Locate the cell with the specified text and output its [X, Y] center coordinate. 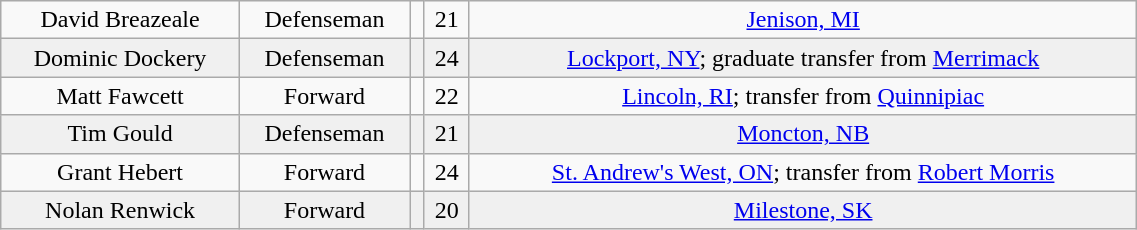
Grant Hebert [120, 172]
Nolan Renwick [120, 210]
Matt Fawcett [120, 96]
Tim Gould [120, 134]
Moncton, NB [802, 134]
David Breazeale [120, 20]
Dominic Dockery [120, 58]
Milestone, SK [802, 210]
Jenison, MI [802, 20]
Lockport, NY; graduate transfer from Merrimack [802, 58]
St. Andrew's West, ON; transfer from Robert Morris [802, 172]
20 [447, 210]
Lincoln, RI; transfer from Quinnipiac [802, 96]
22 [447, 96]
